Capture the cell that displays the provided text and extract its [X, Y] central coordinate. 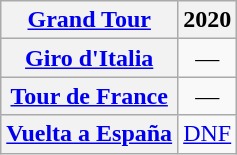
DNF [208, 134]
Vuelta a España [90, 134]
Tour de France [90, 96]
2020 [208, 20]
Giro d'Italia [90, 58]
Grand Tour [90, 20]
